Pinpoint the cell where the given text exists, returning its (X, Y) midpoint coordinate. 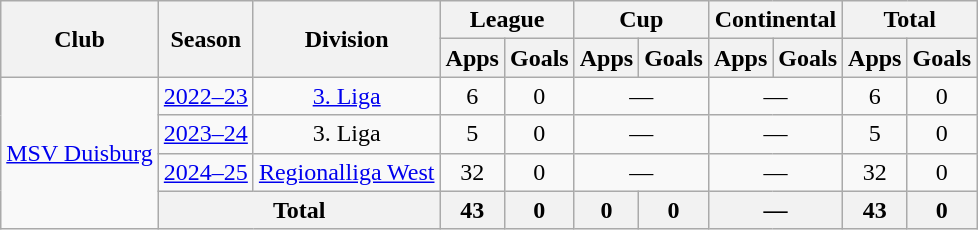
2022–23 (206, 96)
League (507, 20)
Regionalliga West (346, 172)
Season (206, 39)
2024–25 (206, 172)
Continental (775, 20)
MSV Duisburg (80, 153)
Club (80, 39)
Cup (641, 20)
Division (346, 39)
2023–24 (206, 134)
